Determine the [x, y] coordinate at the center of the cell enclosing the given text.  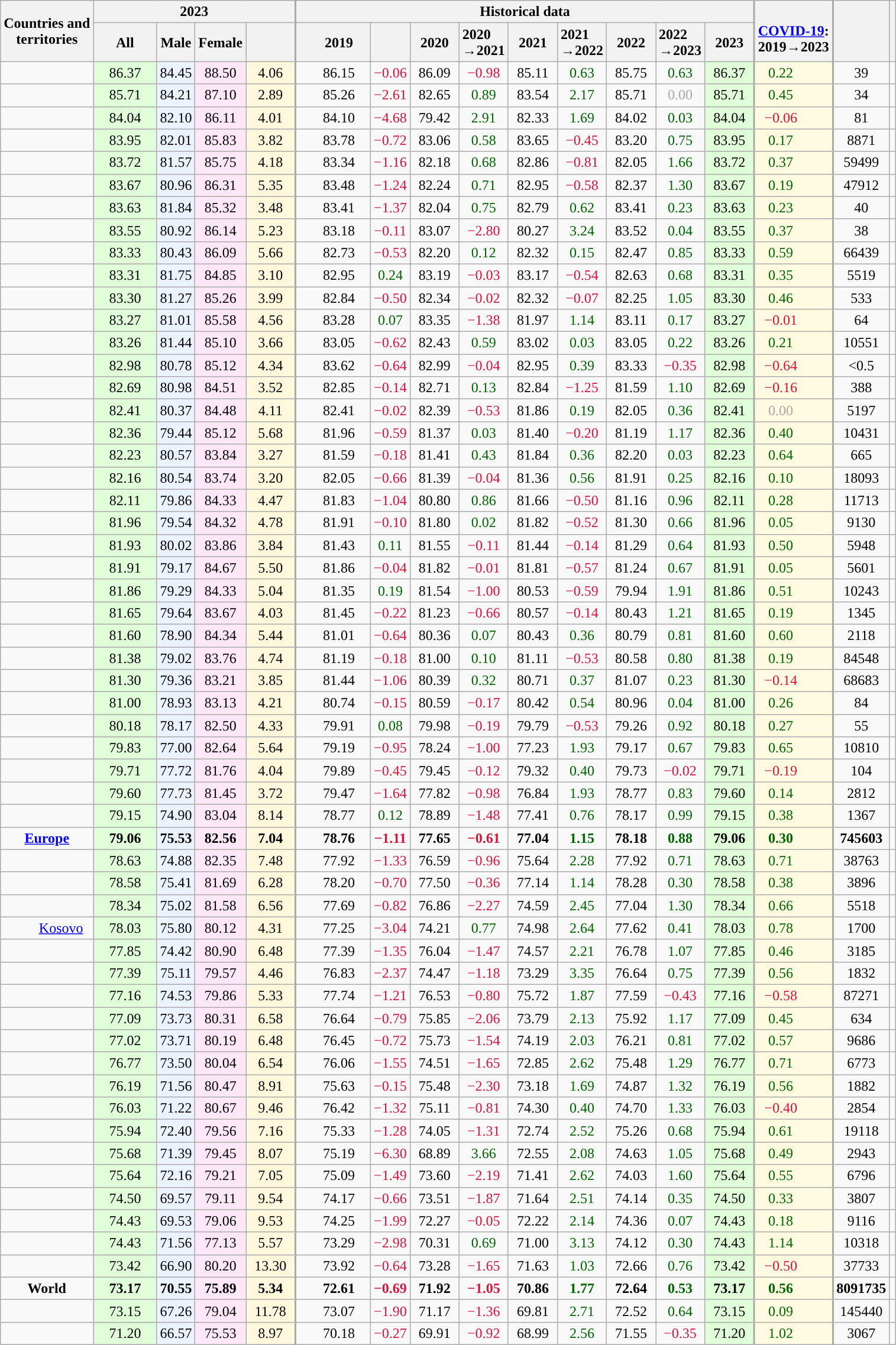
388 [861, 388]
6796 [861, 1176]
−2.98 [390, 1243]
75.85 [434, 1018]
−1.21 [390, 995]
−1.55 [390, 1063]
83.52 [632, 230]
81.57 [176, 163]
80.71 [532, 681]
79.02 [176, 658]
84.48 [221, 410]
73.92 [332, 1266]
1.21 [680, 613]
73.51 [434, 1198]
68.89 [434, 1153]
8871 [861, 140]
81.43 [332, 545]
79.73 [632, 771]
0.49 [794, 1153]
3185 [861, 950]
6.56 [271, 906]
81.37 [434, 433]
80.04 [221, 1063]
5948 [861, 545]
85.10 [221, 343]
74.36 [632, 1221]
0.55 [794, 1176]
1.77 [582, 1288]
85.83 [221, 140]
−1.47 [484, 950]
0.80 [680, 658]
−0.17 [484, 703]
74.63 [632, 1153]
3807 [861, 1198]
88.50 [221, 73]
0.13 [484, 388]
1.60 [680, 1176]
75.41 [176, 883]
0.08 [390, 726]
All [125, 43]
4.78 [271, 523]
2.91 [484, 118]
82.85 [332, 388]
−0.69 [390, 1288]
4.06 [271, 73]
6773 [861, 1063]
80.02 [176, 545]
4.03 [271, 613]
77.00 [176, 748]
80.12 [221, 928]
0.09 [794, 1311]
4.56 [271, 321]
2854 [861, 1108]
0.25 [680, 478]
74.51 [434, 1063]
77.59 [632, 995]
80.19 [221, 1041]
0.51 [794, 590]
−0.22 [390, 613]
74.12 [632, 1243]
71.41 [532, 1176]
81.11 [532, 658]
81.24 [632, 568]
71.22 [176, 1108]
5.66 [271, 253]
73.18 [532, 1086]
5.23 [271, 230]
84.02 [632, 118]
9.54 [271, 1198]
77.62 [632, 928]
−2.27 [484, 906]
74.03 [632, 1176]
86.31 [221, 185]
Kosovo [47, 928]
76.53 [434, 995]
2.17 [582, 95]
83.11 [632, 321]
−1.33 [390, 861]
−0.92 [484, 1333]
2020→2021 [484, 43]
79.94 [632, 590]
76.59 [434, 861]
74.87 [632, 1086]
3.52 [271, 388]
6.58 [271, 1018]
−1.28 [390, 1131]
5518 [861, 906]
74.19 [532, 1041]
83.54 [532, 95]
78.28 [632, 883]
73.50 [176, 1063]
73.71 [176, 1041]
−1.87 [484, 1198]
74.14 [632, 1198]
85.58 [221, 321]
77.41 [532, 816]
77.69 [332, 906]
83.06 [434, 140]
76.21 [632, 1041]
69.81 [532, 1311]
80.98 [176, 388]
5.44 [271, 635]
−0.54 [582, 275]
1.07 [680, 950]
0.11 [390, 545]
2.52 [582, 1131]
82.18 [434, 163]
74.88 [176, 861]
2.03 [582, 1041]
85.11 [532, 73]
83.35 [434, 321]
81.58 [221, 906]
64 [861, 321]
2022→2023 [680, 43]
2118 [861, 635]
77.65 [434, 838]
1.03 [582, 1266]
72.74 [532, 1131]
82.35 [221, 861]
−1.36 [484, 1311]
<0.5 [861, 366]
−1.18 [484, 973]
Female [221, 43]
1.29 [680, 1063]
82.10 [176, 118]
3896 [861, 883]
0.88 [680, 838]
0.28 [794, 500]
−0.03 [484, 275]
38 [861, 230]
0.53 [680, 1288]
0.43 [484, 455]
3.84 [271, 545]
83.74 [221, 478]
81.41 [434, 455]
66439 [861, 253]
1.91 [680, 590]
82.99 [434, 366]
79.29 [176, 590]
−0.10 [390, 523]
81.55 [434, 545]
79.79 [532, 726]
80.20 [221, 1266]
2020 [434, 43]
19118 [861, 1131]
77.82 [434, 793]
79.91 [332, 726]
145440 [861, 1311]
79.36 [176, 681]
4.21 [271, 703]
−0.70 [390, 883]
0.65 [794, 748]
82.34 [434, 298]
4.31 [271, 928]
104 [861, 771]
0.41 [680, 928]
2.13 [582, 1018]
2.08 [582, 1153]
84 [861, 703]
80.47 [221, 1086]
−1.35 [390, 950]
77.13 [221, 1243]
−0.62 [390, 343]
−0.95 [390, 748]
COVID-19:2019→2023 [794, 31]
70.18 [332, 1333]
79.89 [332, 771]
3067 [861, 1333]
2019 [332, 43]
−2.06 [484, 1018]
World [47, 1288]
76.78 [632, 950]
82.73 [332, 253]
70.31 [434, 1243]
39 [861, 73]
2943 [861, 1153]
−1.54 [484, 1041]
533 [861, 298]
81.07 [632, 681]
73.28 [434, 1266]
1345 [861, 613]
79.19 [332, 748]
−0.96 [484, 861]
80.54 [176, 478]
−3.04 [390, 928]
−2.19 [484, 1176]
0.39 [582, 366]
55 [861, 726]
5601 [861, 568]
5519 [861, 275]
81.29 [632, 545]
4.04 [271, 771]
83.18 [332, 230]
3.27 [271, 455]
79.54 [176, 523]
0.15 [582, 253]
0.33 [794, 1198]
−2.37 [390, 973]
−0.82 [390, 906]
0.24 [390, 275]
81.23 [434, 613]
71.92 [434, 1288]
66.57 [176, 1333]
77.72 [176, 771]
−1.99 [390, 1221]
74.70 [632, 1108]
Countries andterritories [47, 31]
86.11 [221, 118]
665 [861, 455]
82.33 [532, 118]
−2.80 [484, 230]
80.31 [221, 1018]
82.04 [434, 208]
70.55 [176, 1288]
76.83 [332, 973]
83.21 [221, 681]
−1.06 [390, 681]
71.17 [434, 1311]
−1.25 [582, 388]
76.42 [332, 1108]
80.59 [434, 703]
74.47 [434, 973]
79.26 [632, 726]
79.04 [221, 1311]
83.04 [221, 816]
0.18 [794, 1221]
80.78 [176, 366]
75.02 [176, 906]
83.13 [221, 703]
0.27 [794, 726]
77.73 [176, 793]
84.34 [221, 635]
2.28 [582, 861]
87.10 [221, 95]
6.28 [271, 883]
10810 [861, 748]
47912 [861, 185]
−0.27 [390, 1333]
2021 [532, 43]
1.32 [680, 1086]
82.71 [434, 388]
2812 [861, 793]
−0.52 [582, 523]
0.96 [680, 500]
10551 [861, 343]
2.51 [582, 1198]
5.04 [271, 590]
4.47 [271, 500]
−0.12 [484, 771]
73.60 [434, 1176]
81.75 [176, 275]
−0.57 [582, 568]
80.37 [176, 410]
0.21 [794, 343]
−1.24 [390, 185]
40 [861, 208]
−0.05 [484, 1221]
72.64 [632, 1288]
3.24 [582, 230]
78.90 [176, 635]
3.35 [582, 973]
83.78 [332, 140]
85.32 [221, 208]
−1.38 [484, 321]
80.39 [434, 681]
10431 [861, 433]
3.20 [271, 478]
83.28 [332, 321]
84.10 [332, 118]
82.63 [632, 275]
68.99 [532, 1333]
4.74 [271, 658]
−0.43 [680, 995]
1.15 [582, 838]
7.48 [271, 861]
80.90 [221, 950]
74.53 [176, 995]
37733 [861, 1266]
10318 [861, 1243]
1367 [861, 816]
2.71 [582, 1311]
75.73 [434, 1041]
80.42 [532, 703]
6.54 [271, 1063]
84.45 [176, 73]
77.50 [434, 883]
80.74 [332, 703]
5.50 [271, 568]
−0.07 [582, 298]
72.61 [332, 1288]
75.33 [332, 1131]
79.57 [221, 973]
78.89 [434, 816]
73.79 [532, 1018]
5.34 [271, 1288]
3.48 [271, 208]
81.80 [434, 523]
1882 [861, 1086]
84.85 [221, 275]
38763 [861, 861]
81.16 [632, 500]
74.21 [434, 928]
74.30 [532, 1108]
75.80 [176, 928]
−0.40 [794, 1108]
83.19 [434, 275]
0.54 [582, 703]
−0.16 [794, 388]
−1.11 [390, 838]
634 [861, 1018]
81.83 [332, 500]
−1.90 [390, 1311]
71.55 [632, 1333]
9130 [861, 523]
79.64 [176, 613]
0.89 [484, 95]
3.72 [271, 793]
83.48 [332, 185]
75.89 [221, 1288]
75.72 [532, 995]
81.40 [532, 433]
−1.64 [390, 793]
8.91 [271, 1086]
9686 [861, 1041]
5.35 [271, 185]
77.74 [332, 995]
0.85 [680, 253]
66.90 [176, 1266]
82.25 [632, 298]
78.76 [332, 838]
0.99 [680, 816]
69.91 [434, 1333]
82.64 [221, 748]
4.18 [271, 163]
81.97 [532, 321]
8091735 [861, 1288]
−6.30 [390, 1153]
5197 [861, 410]
2.45 [582, 906]
79.98 [434, 726]
9.46 [271, 1108]
1.33 [680, 1108]
81.66 [532, 500]
3.85 [271, 681]
79.32 [532, 771]
81.36 [532, 478]
83.62 [332, 366]
3.99 [271, 298]
0.60 [794, 635]
0.62 [582, 208]
81.54 [434, 590]
82.01 [176, 140]
83.86 [221, 545]
4.01 [271, 118]
79.44 [176, 433]
79.11 [221, 1198]
72.52 [632, 1311]
82.50 [221, 726]
68683 [861, 681]
0.58 [484, 140]
84.32 [221, 523]
80.27 [532, 230]
81.81 [532, 568]
7.16 [271, 1131]
2.64 [582, 928]
80.67 [221, 1108]
74.25 [332, 1221]
0.69 [484, 1243]
74.42 [176, 950]
82.47 [632, 253]
83.76 [221, 658]
77.14 [532, 883]
81.27 [176, 298]
81.39 [434, 478]
0.32 [484, 681]
75.92 [632, 1018]
72.85 [532, 1063]
74.17 [332, 1198]
9116 [861, 1221]
80.53 [532, 590]
74.98 [532, 928]
82.39 [434, 410]
11.78 [271, 1311]
−2.61 [390, 95]
82.79 [532, 208]
69.53 [176, 1221]
80.36 [434, 635]
83.20 [632, 140]
71.00 [532, 1243]
−1.49 [390, 1176]
86.15 [332, 73]
2.89 [271, 95]
8.07 [271, 1153]
0.02 [484, 523]
0.78 [794, 928]
1.02 [794, 1333]
2.56 [582, 1333]
5.57 [271, 1243]
1.87 [582, 995]
18093 [861, 478]
59499 [861, 163]
−2.30 [484, 1086]
0.77 [484, 928]
77.23 [532, 748]
4.46 [271, 973]
83.65 [532, 140]
8.97 [271, 1333]
74.59 [532, 906]
−0.79 [390, 1018]
75.26 [632, 1131]
0.57 [794, 1041]
82.65 [434, 95]
80.79 [632, 635]
8.14 [271, 816]
84.51 [221, 388]
0.61 [794, 1131]
74.57 [532, 950]
67.26 [176, 1311]
9.53 [271, 1221]
78.20 [332, 883]
84.21 [176, 95]
82.37 [632, 185]
81.35 [332, 590]
69.57 [176, 1198]
81 [861, 118]
4.11 [271, 410]
83.02 [532, 343]
0.86 [484, 500]
81.69 [221, 883]
71.63 [532, 1266]
Male [176, 43]
745603 [861, 838]
76.45 [332, 1041]
83.07 [434, 230]
−1.04 [390, 500]
1.10 [680, 388]
77.25 [332, 928]
−1.05 [484, 1288]
73.07 [332, 1311]
3.82 [271, 140]
76.04 [434, 950]
−0.20 [582, 433]
1700 [861, 928]
72.40 [176, 1131]
5.64 [271, 748]
3.13 [582, 1243]
7.04 [271, 838]
10243 [861, 590]
82.56 [221, 838]
74.05 [434, 1131]
78.93 [176, 703]
2.21 [582, 950]
82.86 [532, 163]
4.33 [271, 726]
Historical data [525, 12]
76.84 [532, 793]
72.55 [532, 1153]
76.86 [434, 906]
3.10 [271, 275]
78.24 [434, 748]
−1.32 [390, 1108]
Europe [47, 838]
5.33 [271, 995]
2021→2022 [582, 43]
79.56 [221, 1131]
82.24 [434, 185]
−1.16 [390, 163]
2022 [632, 43]
7.05 [271, 1176]
75.63 [332, 1086]
1.66 [680, 163]
−0.80 [484, 995]
86.14 [221, 230]
11713 [861, 500]
87271 [861, 995]
79.47 [332, 793]
−1.48 [484, 816]
72.27 [434, 1221]
80.58 [632, 658]
4.34 [271, 366]
81.76 [221, 771]
72.66 [632, 1266]
−4.68 [390, 118]
−1.31 [484, 1131]
0.83 [680, 793]
0.92 [680, 726]
−0.36 [484, 883]
79.42 [434, 118]
13.30 [271, 1266]
78.18 [632, 838]
83.84 [221, 455]
84.67 [221, 568]
75.19 [332, 1153]
0.50 [794, 545]
1832 [861, 973]
84548 [861, 658]
34 [861, 95]
71.39 [176, 1153]
0.26 [794, 703]
83.34 [332, 163]
74.90 [176, 816]
80.92 [176, 230]
80.80 [434, 500]
72.22 [532, 1221]
75.09 [332, 1176]
79.21 [221, 1176]
82.43 [434, 343]
72.16 [176, 1176]
−0.61 [484, 838]
5.68 [271, 433]
−1.37 [390, 208]
73.73 [176, 1018]
71.64 [532, 1198]
76.06 [332, 1063]
2.14 [582, 1221]
83.17 [532, 275]
0.14 [794, 793]
70.86 [532, 1288]
